Detect which cell encompasses the target text, then output its [X, Y] center coordinate. 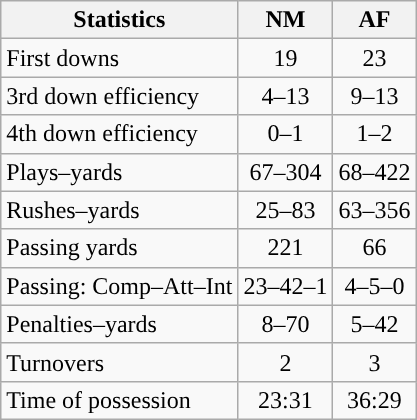
4–5–0 [374, 286]
8–70 [286, 324]
Passing yards [120, 248]
66 [374, 248]
23–42–1 [286, 286]
68–422 [374, 172]
67–304 [286, 172]
19 [286, 58]
2 [286, 362]
0–1 [286, 134]
Time of possession [120, 400]
Passing: Comp–Att–Int [120, 286]
9–13 [374, 96]
221 [286, 248]
First downs [120, 58]
23 [374, 58]
3rd down efficiency [120, 96]
4–13 [286, 96]
Statistics [120, 20]
36:29 [374, 400]
1–2 [374, 134]
AF [374, 20]
Rushes–yards [120, 210]
NM [286, 20]
3 [374, 362]
Plays–yards [120, 172]
5–42 [374, 324]
Turnovers [120, 362]
4th down efficiency [120, 134]
63–356 [374, 210]
25–83 [286, 210]
23:31 [286, 400]
Penalties–yards [120, 324]
